Determine the [x, y] coordinate at the center of the cell enclosing the given text.  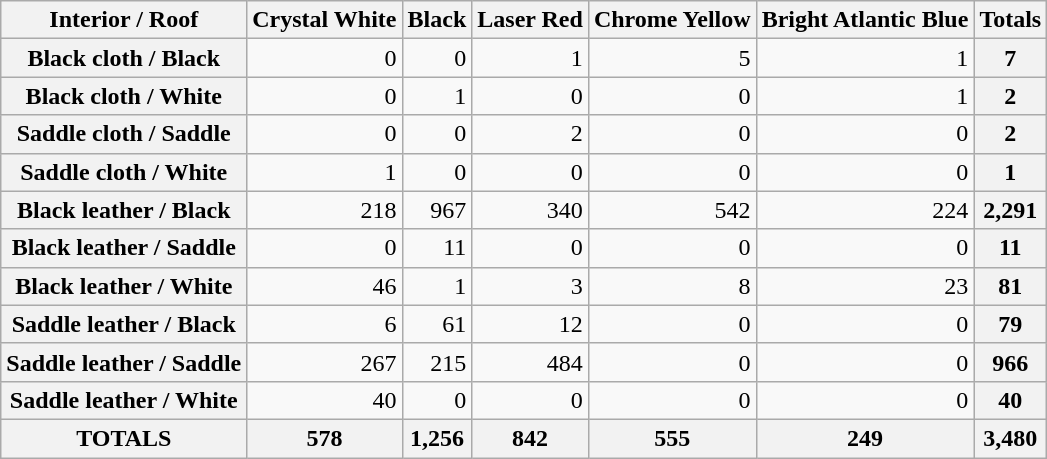
5 [672, 58]
1,256 [437, 438]
12 [530, 324]
Black cloth / White [124, 96]
3,480 [1010, 438]
215 [437, 362]
Chrome Yellow [672, 20]
61 [437, 324]
Bright Atlantic Blue [865, 20]
Black leather / Black [124, 210]
484 [530, 362]
8 [672, 286]
Saddle cloth / White [124, 172]
966 [1010, 362]
542 [672, 210]
Saddle leather / Black [124, 324]
218 [324, 210]
81 [1010, 286]
Black leather / Saddle [124, 248]
Black leather / White [124, 286]
2,291 [1010, 210]
7 [1010, 58]
Laser Red [530, 20]
Black [437, 20]
Crystal White [324, 20]
3 [530, 286]
224 [865, 210]
578 [324, 438]
TOTALS [124, 438]
249 [865, 438]
Interior / Roof [124, 20]
267 [324, 362]
340 [530, 210]
Saddle leather / White [124, 400]
6 [324, 324]
967 [437, 210]
Saddle leather / Saddle [124, 362]
555 [672, 438]
79 [1010, 324]
842 [530, 438]
Saddle cloth / Saddle [124, 134]
23 [865, 286]
Black cloth / Black [124, 58]
46 [324, 286]
Totals [1010, 20]
